Return the [X, Y] coordinate for the center point of the cell that contains the specified text.  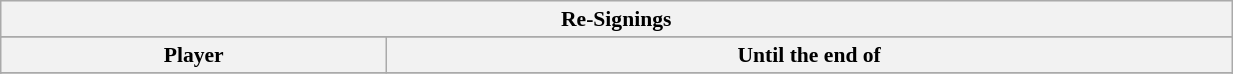
Re-Signings [616, 19]
Player [194, 55]
Until the end of [810, 55]
